Pinpoint the cell where the given text exists, returning its [X, Y] midpoint coordinate. 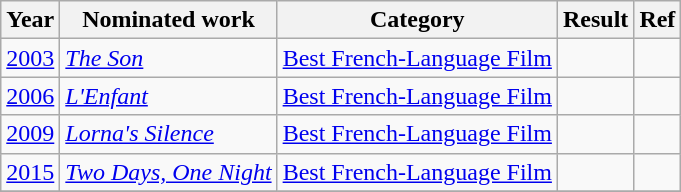
Category [417, 20]
Two Days, One Night [168, 172]
Result [595, 20]
Nominated work [168, 20]
L'Enfant [168, 96]
2009 [30, 134]
2015 [30, 172]
The Son [168, 58]
2006 [30, 96]
Lorna's Silence [168, 134]
Year [30, 20]
Ref [658, 20]
2003 [30, 58]
